Scan for the cell matching the given text and deliver its [X, Y] coordinate at center. 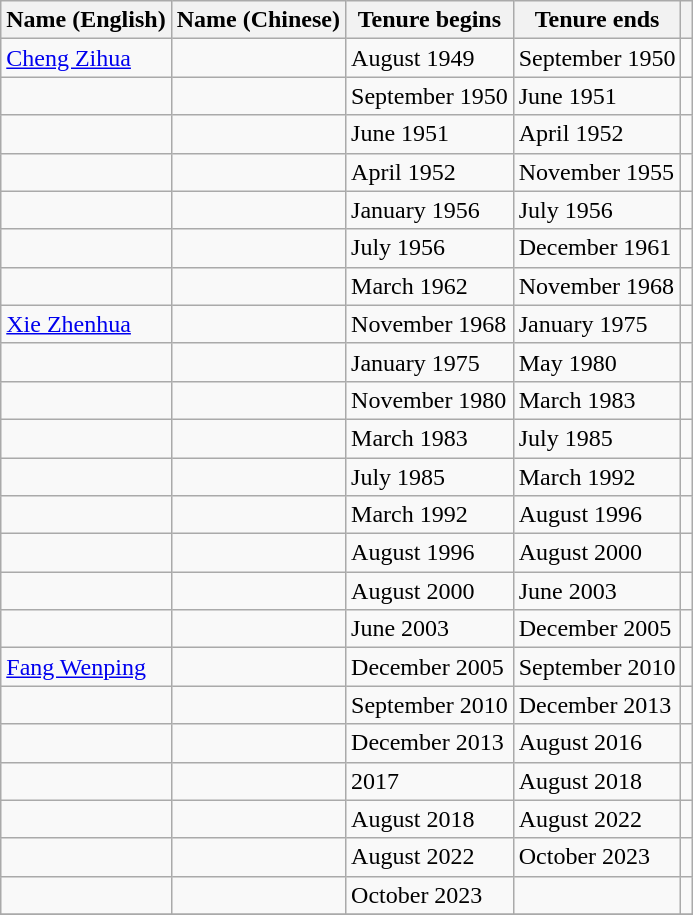
January 1956 [430, 210]
March 1962 [430, 286]
August 2016 [597, 743]
Name (English) [86, 20]
Tenure begins [430, 20]
Tenure ends [597, 20]
Fang Wenping [86, 667]
Cheng Zihua [86, 58]
2017 [430, 781]
December 1961 [597, 248]
November 1980 [430, 400]
August 1949 [430, 58]
Xie Zhenhua [86, 324]
May 1980 [597, 362]
Name (Chinese) [258, 20]
November 1955 [597, 172]
